Detect which cell encompasses the target text, then output its [X, Y] center coordinate. 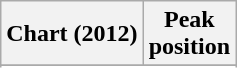
Chart (2012) [72, 34]
Peak position [189, 34]
